Return (X, Y) of the center of cell containing provided text 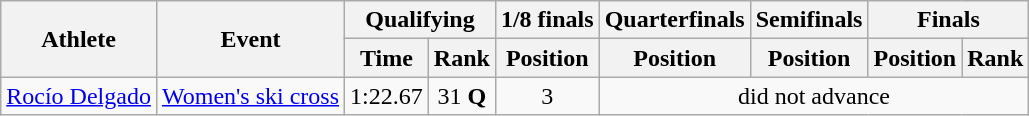
Finals (948, 20)
Athlete (79, 39)
Time (387, 58)
Rocío Delgado (79, 96)
Event (250, 39)
1:22.67 (387, 96)
Semifinals (809, 20)
Quarterfinals (674, 20)
1/8 finals (547, 20)
Qualifying (420, 20)
did not advance (814, 96)
31 Q (462, 96)
3 (547, 96)
Women's ski cross (250, 96)
